Identify which cell holds the provided text, then report its [x, y] central coordinate. 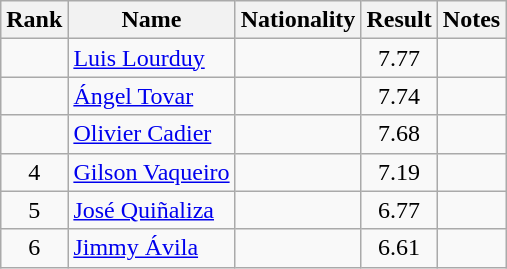
7.74 [399, 96]
7.68 [399, 134]
Jimmy Ávila [152, 248]
4 [34, 172]
7.77 [399, 58]
5 [34, 210]
Result [399, 20]
Olivier Cadier [152, 134]
6 [34, 248]
Notes [471, 20]
Ángel Tovar [152, 96]
José Quiñaliza [152, 210]
Name [152, 20]
6.61 [399, 248]
Gilson Vaqueiro [152, 172]
Rank [34, 20]
7.19 [399, 172]
Nationality [298, 20]
Luis Lourduy [152, 58]
6.77 [399, 210]
